Pinpoint the cell where the given text exists, returning its (X, Y) midpoint coordinate. 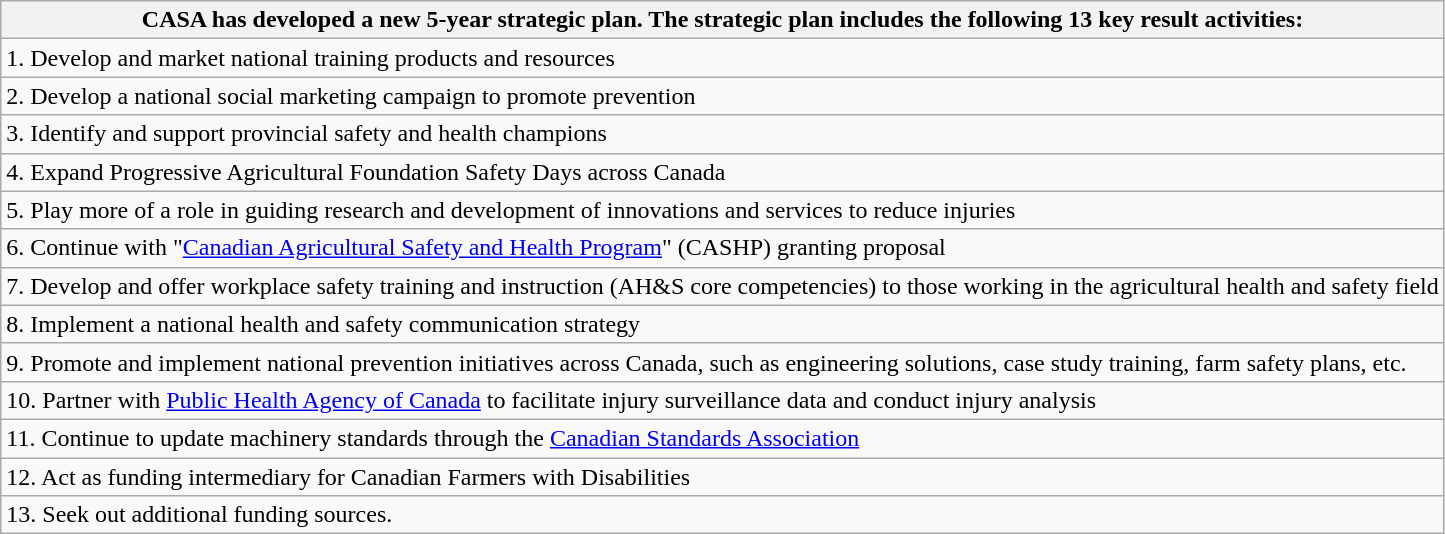
4. Expand Progressive Agricultural Foundation Safety Days across Canada (722, 172)
13. Seek out additional funding sources. (722, 515)
12. Act as funding intermediary for Canadian Farmers with Disabilities (722, 477)
10. Partner with Public Health Agency of Canada to facilitate injury surveillance data and conduct injury analysis (722, 400)
2. Develop a national social marketing campaign to promote prevention (722, 96)
9. Promote and implement national prevention initiatives across Canada, such as engineering solutions, case study training, farm safety plans, etc. (722, 362)
7. Develop and offer workplace safety training and instruction (AH&S core competencies) to those working in the agricultural health and safety field (722, 286)
8. Implement a national health and safety communication strategy (722, 324)
5. Play more of a role in guiding research and development of innovations and services to reduce injuries (722, 210)
1. Develop and market national training products and resources (722, 58)
3. Identify and support provincial safety and health champions (722, 134)
11. Continue to update machinery standards through the Canadian Standards Association (722, 438)
CASA has developed a new 5-year strategic plan. The strategic plan includes the following 13 key result activities: (722, 20)
6. Continue with "Canadian Agricultural Safety and Health Program" (CASHP) granting proposal (722, 248)
